For the text-containing cell, return its midpoint in (x, y) coordinate format. 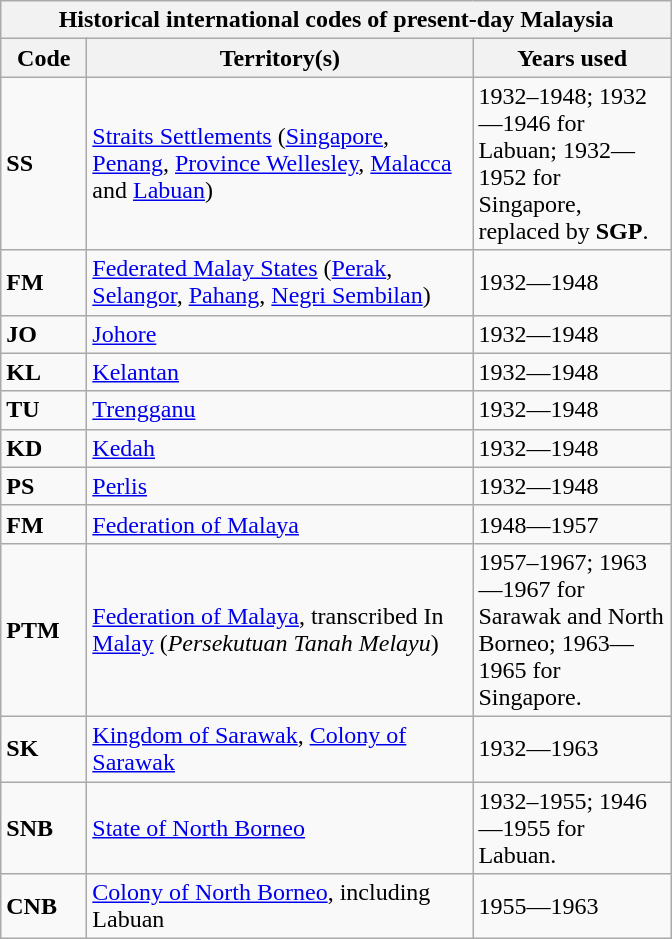
CNB (44, 906)
Federation of Malaya, transcribed In Malay (Persekutuan Tanah Melayu) (280, 630)
PTM (44, 630)
1932–1948; 1932—1946 for Labuan; 1932—1952 for Singapore, replaced by SGP. (572, 164)
Code (44, 58)
1932—1963 (572, 748)
Colony of North Borneo, including Labuan (280, 906)
Perlis (280, 486)
1948—1957 (572, 524)
State of North Borneo (280, 828)
SK (44, 748)
1957–1967; 1963—1967 for Sarawak and North Borneo; 1963—1965 for Singapore. (572, 630)
Straits Settlements (Singapore, Penang, Province Wellesley, Malacca and Labuan) (280, 164)
Federation of Malaya (280, 524)
Territory(s) (280, 58)
Federated Malay States (Perak, Selangor, Pahang, Negri Sembilan) (280, 282)
1932–1955; 1946—1955 for Labuan. (572, 828)
Years used (572, 58)
Kedah (280, 448)
Kelantan (280, 372)
Historical international codes of present-day Malaysia (336, 20)
PS (44, 486)
KL (44, 372)
Trengganu (280, 410)
SNB (44, 828)
SS (44, 164)
KD (44, 448)
Johore (280, 334)
TU (44, 410)
JO (44, 334)
Kingdom of Sarawak, Colony of Sarawak (280, 748)
1955—1963 (572, 906)
